Scan for the cell matching the given text and deliver its (x, y) coordinate at center. 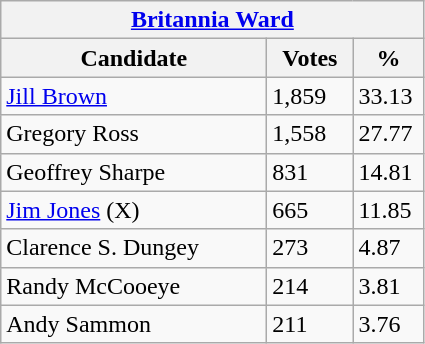
665 (310, 210)
27.77 (388, 134)
Jim Jones (X) (134, 210)
3.76 (388, 324)
14.81 (388, 172)
Britannia Ward (212, 20)
Randy McCooeye (134, 286)
1,859 (310, 96)
Andy Sammon (134, 324)
11.85 (388, 210)
% (388, 58)
1,558 (310, 134)
214 (310, 286)
Votes (310, 58)
33.13 (388, 96)
211 (310, 324)
273 (310, 248)
4.87 (388, 248)
3.81 (388, 286)
Gregory Ross (134, 134)
831 (310, 172)
Candidate (134, 58)
Clarence S. Dungey (134, 248)
Geoffrey Sharpe (134, 172)
Jill Brown (134, 96)
